Provide the (X, Y) coordinate of the cell's center where the given text is located.  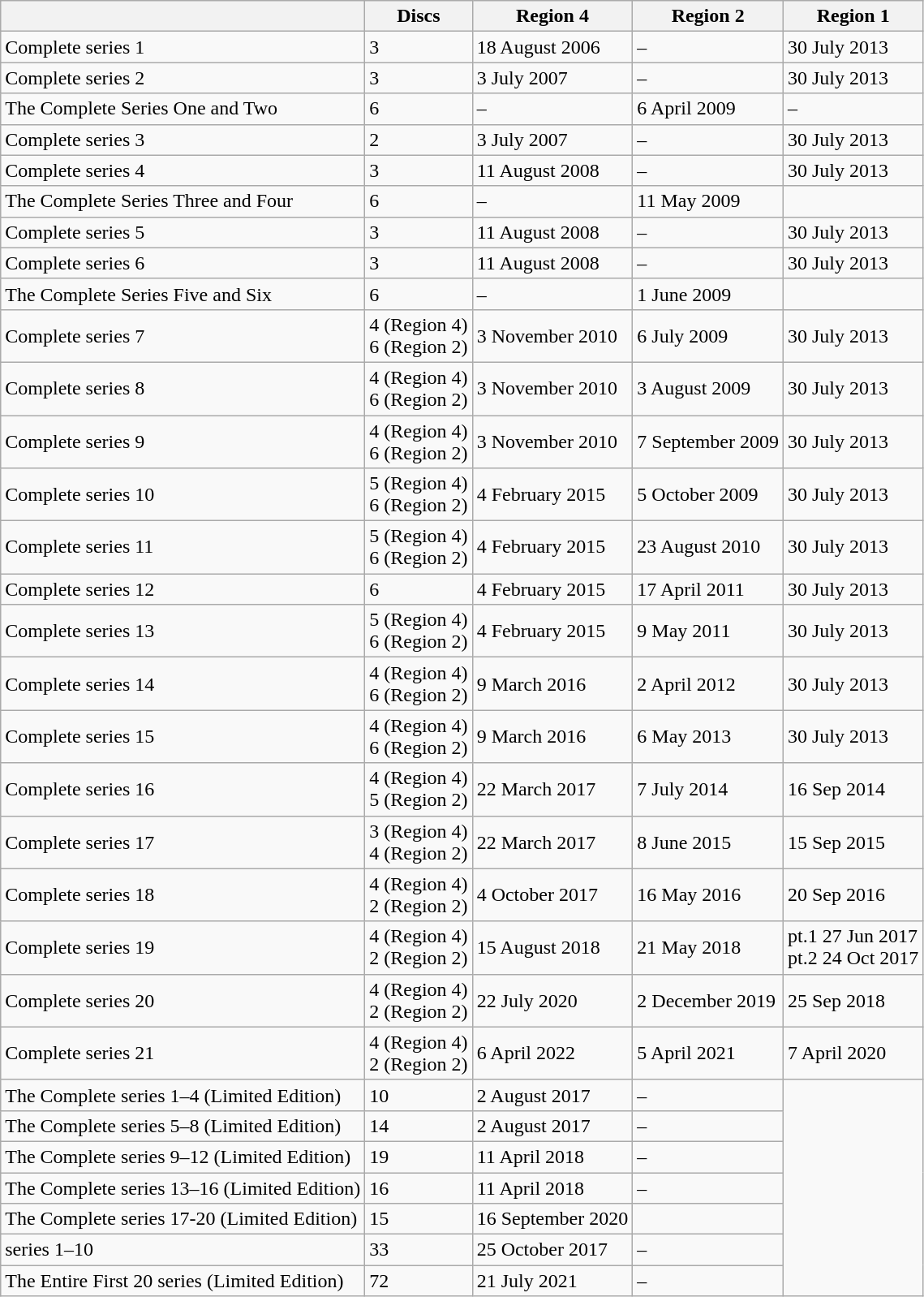
The Complete series 9–12 (Limited Edition) (183, 1157)
The Entire First 20 series (Limited Edition) (183, 1281)
15 Sep 2015 (853, 842)
3 August 2009 (708, 388)
6 April 2009 (708, 109)
Complete series 17 (183, 842)
7 July 2014 (708, 789)
Complete series 21 (183, 1054)
11 May 2009 (708, 201)
Complete series 3 (183, 140)
5 April 2021 (708, 1054)
Complete series 7 (183, 336)
4 October 2017 (552, 894)
Complete series 1 (183, 47)
Discs (419, 16)
15 (419, 1219)
16 Sep 2014 (853, 789)
4 (Region 4)5 (Region 2) (419, 789)
Complete series 12 (183, 589)
9 May 2011 (708, 631)
16 (419, 1187)
23 August 2010 (708, 547)
Complete series 10 (183, 495)
16 September 2020 (552, 1219)
Complete series 20 (183, 1000)
Complete series 19 (183, 948)
Complete series 15 (183, 737)
The Complete Series Three and Four (183, 201)
The Complete Series Five and Six (183, 294)
18 August 2006 (552, 47)
25 October 2017 (552, 1250)
19 (419, 1157)
Complete series 5 (183, 232)
25 Sep 2018 (853, 1000)
5 October 2009 (708, 495)
22 July 2020 (552, 1000)
Region 2 (708, 16)
The Complete series 5–8 (Limited Edition) (183, 1126)
Complete series 18 (183, 894)
20 Sep 2016 (853, 894)
Region 4 (552, 16)
Complete series 9 (183, 442)
Complete series 6 (183, 263)
Complete series 8 (183, 388)
15 August 2018 (552, 948)
pt.1 27 Jun 2017pt.2 24 Oct 2017 (853, 948)
2 December 2019 (708, 1000)
The Complete series 1–4 (Limited Edition) (183, 1095)
33 (419, 1250)
1 June 2009 (708, 294)
21 July 2021 (552, 1281)
Complete series 11 (183, 547)
2 April 2012 (708, 683)
3 (Region 4)4 (Region 2) (419, 842)
14 (419, 1126)
The Complete Series One and Two (183, 109)
Complete series 14 (183, 683)
8 June 2015 (708, 842)
The Complete series 17-20 (Limited Edition) (183, 1219)
10 (419, 1095)
The Complete series 13–16 (Limited Edition) (183, 1187)
16 May 2016 (708, 894)
17 April 2011 (708, 589)
Complete series 4 (183, 170)
72 (419, 1281)
Complete series 2 (183, 78)
21 May 2018 (708, 948)
Region 1 (853, 16)
2 (419, 140)
series 1–10 (183, 1250)
Complete series 16 (183, 789)
6 May 2013 (708, 737)
7 September 2009 (708, 442)
Complete series 13 (183, 631)
6 July 2009 (708, 336)
6 April 2022 (552, 1054)
7 April 2020 (853, 1054)
